Search for the cell housing the specified text and yield its (x, y) center coordinate. 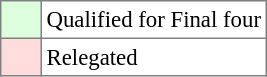
Qualified for Final four (154, 20)
Relegated (154, 57)
